From the cell containing the given text, extract its center point as [X, Y] coordinate. 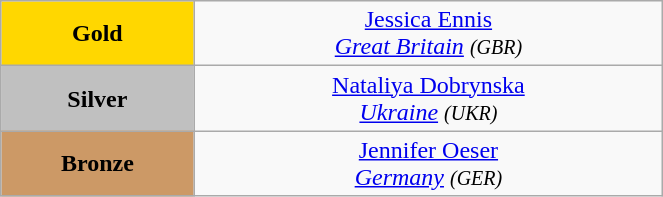
Jennifer OeserGermany (GER) [428, 164]
Nataliya DobrynskaUkraine (UKR) [428, 98]
Bronze [98, 164]
Silver [98, 98]
Gold [98, 34]
Jessica EnnisGreat Britain (GBR) [428, 34]
